For the text-containing cell, return its midpoint in (X, Y) coordinate format. 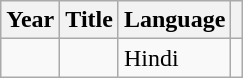
Language (174, 20)
Hindi (174, 58)
Title (90, 20)
Year (30, 20)
